Return the (x, y) coordinate for the center point of the cell that contains the specified text.  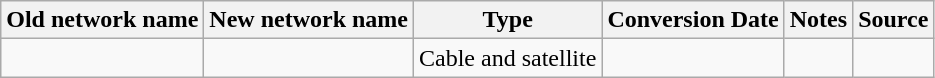
Old network name (102, 20)
Source (894, 20)
Notes (818, 20)
Conversion Date (693, 20)
Cable and satellite (508, 58)
Type (508, 20)
New network name (309, 20)
